Locate the cell with the specified text and output its [x, y] center coordinate. 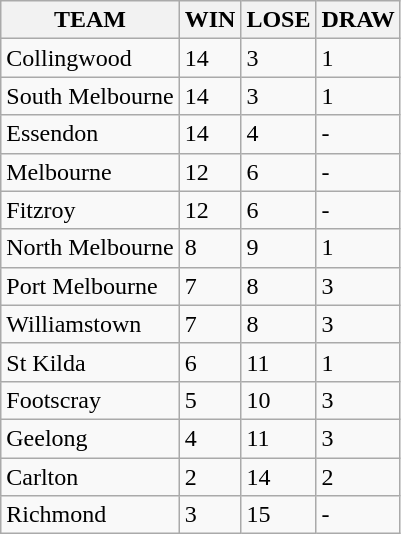
LOSE [278, 20]
Footscray [90, 400]
9 [278, 248]
South Melbourne [90, 96]
DRAW [358, 20]
TEAM [90, 20]
Melbourne [90, 172]
Essendon [90, 134]
5 [210, 400]
WIN [210, 20]
Richmond [90, 515]
St Kilda [90, 362]
Geelong [90, 438]
North Melbourne [90, 248]
Williamstown [90, 324]
10 [278, 400]
Carlton [90, 477]
Fitzroy [90, 210]
15 [278, 515]
Port Melbourne [90, 286]
Collingwood [90, 58]
